Search for the cell housing the specified text and yield its (X, Y) center coordinate. 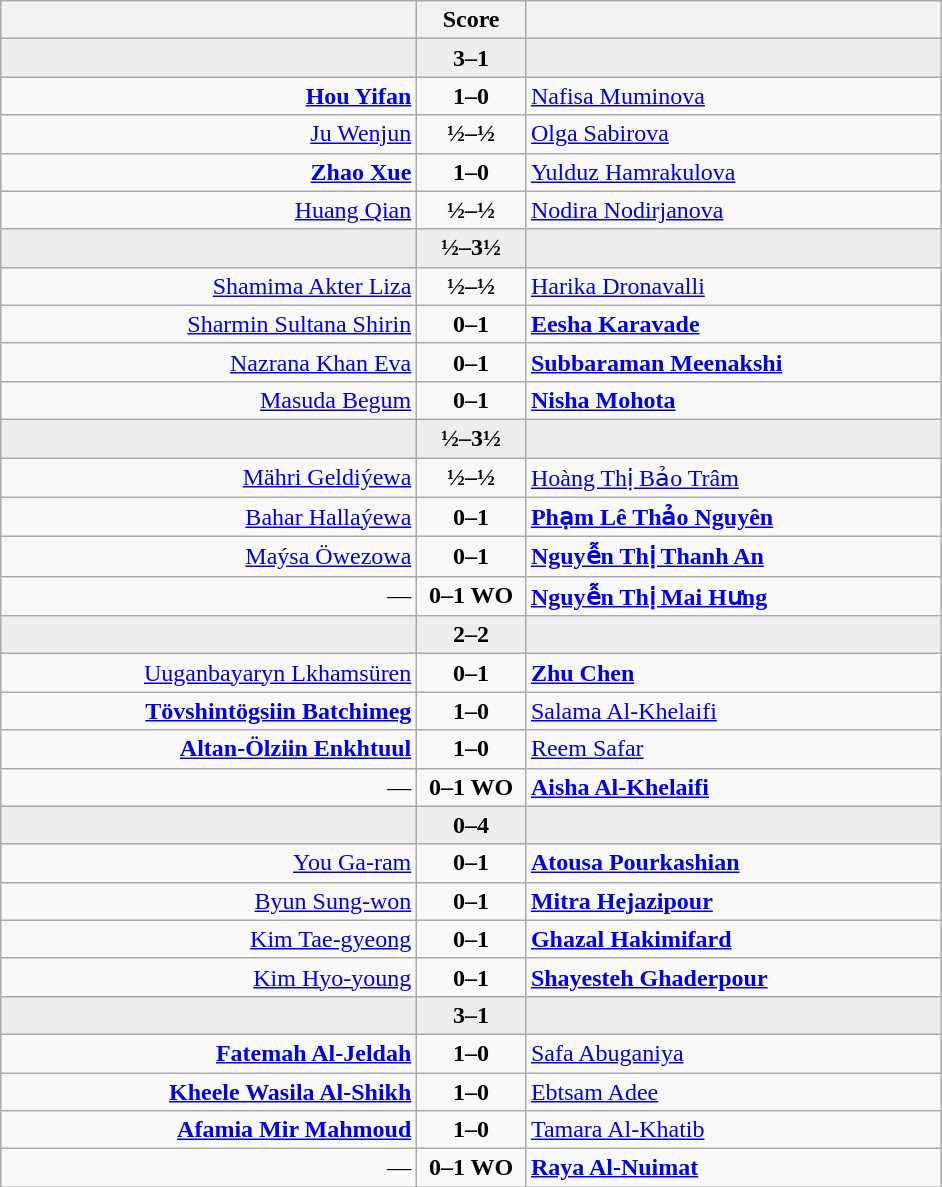
Mitra Hejazipour (733, 901)
Mähri Geldiýewa (209, 478)
Shamima Akter Liza (209, 286)
Raya Al-Nuimat (733, 1168)
Afamia Mir Mahmoud (209, 1130)
Subbaraman Meenakshi (733, 362)
Byun Sung-won (209, 901)
Phạm Lê Thảo Nguyên (733, 517)
You Ga-ram (209, 863)
Maýsa Öwezowa (209, 557)
Ebtsam Adee (733, 1091)
Ghazal Hakimifard (733, 939)
Yulduz Hamrakulova (733, 172)
Atousa Pourkashian (733, 863)
Ju Wenjun (209, 134)
Eesha Karavade (733, 324)
2–2 (472, 635)
Safa Abuganiya (733, 1053)
Kim Hyo-young (209, 977)
Masuda Begum (209, 400)
Altan-Ölziin Enkhtuul (209, 749)
Shayesteh Ghaderpour (733, 977)
Aisha Al-Khelaifi (733, 787)
Nodira Nodirjanova (733, 210)
Nguyễn Thị Mai Hưng (733, 596)
Nguyễn Thị Thanh An (733, 557)
Olga Sabirova (733, 134)
Score (472, 20)
0–4 (472, 825)
Uuganbayaryn Lkhamsüren (209, 673)
Nafisa Muminova (733, 96)
Fatemah Al-Jeldah (209, 1053)
Nisha Mohota (733, 400)
Kim Tae-gyeong (209, 939)
Huang Qian (209, 210)
Nazrana Khan Eva (209, 362)
Sharmin Sultana Shirin (209, 324)
Harika Dronavalli (733, 286)
Bahar Hallaýewa (209, 517)
Zhu Chen (733, 673)
Hou Yifan (209, 96)
Tamara Al-Khatib (733, 1130)
Zhao Xue (209, 172)
Hoàng Thị Bảo Trâm (733, 478)
Reem Safar (733, 749)
Tövshintögsiin Batchimeg (209, 711)
Kheele Wasila Al-Shikh (209, 1091)
Salama Al-Khelaifi (733, 711)
